Return the [X, Y] coordinate for the center point of the cell that contains the specified text.  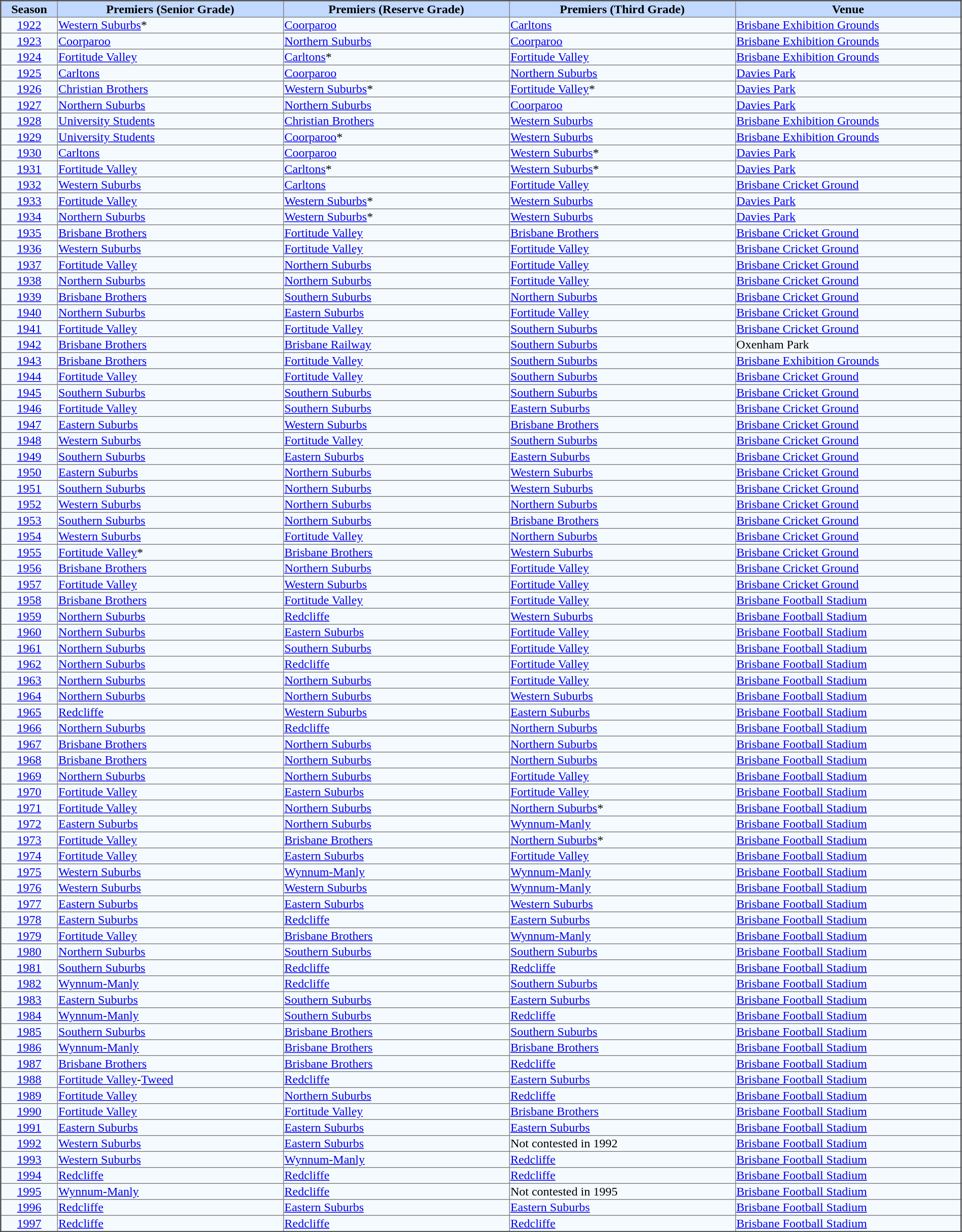
1966 [29, 728]
1929 [29, 137]
1944 [29, 377]
1934 [29, 217]
1950 [29, 473]
1987 [29, 1064]
1975 [29, 872]
1926 [29, 89]
1971 [29, 808]
Venue [848, 9]
Oxenham Park [848, 345]
1968 [29, 760]
1957 [29, 584]
Not contested in 1995 [622, 1191]
1994 [29, 1176]
1984 [29, 1016]
1997 [29, 1223]
1939 [29, 297]
1928 [29, 121]
1993 [29, 1159]
1980 [29, 952]
1942 [29, 345]
1931 [29, 169]
1979 [29, 936]
Brisbane Railway [396, 345]
1930 [29, 153]
1938 [29, 281]
1981 [29, 968]
1958 [29, 601]
1935 [29, 233]
1982 [29, 984]
Premiers (Reserve Grade) [396, 9]
Not contested in 1992 [622, 1144]
1978 [29, 920]
1983 [29, 1000]
1973 [29, 840]
1961 [29, 648]
Premiers (Senior Grade) [170, 9]
1956 [29, 569]
1990 [29, 1112]
1927 [29, 105]
Coorparoo* [396, 137]
1943 [29, 361]
1923 [29, 41]
1962 [29, 664]
Season [29, 9]
1960 [29, 632]
1941 [29, 329]
1937 [29, 265]
1951 [29, 488]
1963 [29, 680]
1996 [29, 1208]
1924 [29, 57]
1974 [29, 856]
1947 [29, 425]
1952 [29, 505]
Premiers (Third Grade) [622, 9]
Fortitude Valley-Tweed [170, 1080]
1922 [29, 25]
1948 [29, 441]
1953 [29, 520]
1955 [29, 552]
1946 [29, 409]
1959 [29, 616]
1991 [29, 1128]
1949 [29, 456]
1976 [29, 888]
1940 [29, 313]
1977 [29, 904]
1992 [29, 1144]
1932 [29, 185]
1954 [29, 537]
1945 [29, 393]
1936 [29, 249]
1972 [29, 824]
1969 [29, 776]
1964 [29, 696]
1995 [29, 1191]
1985 [29, 1032]
1986 [29, 1048]
1965 [29, 712]
1933 [29, 201]
1970 [29, 792]
1925 [29, 73]
1988 [29, 1080]
1989 [29, 1096]
1967 [29, 744]
